Output the (X, Y) coordinate of the center of the cell containing the given text.  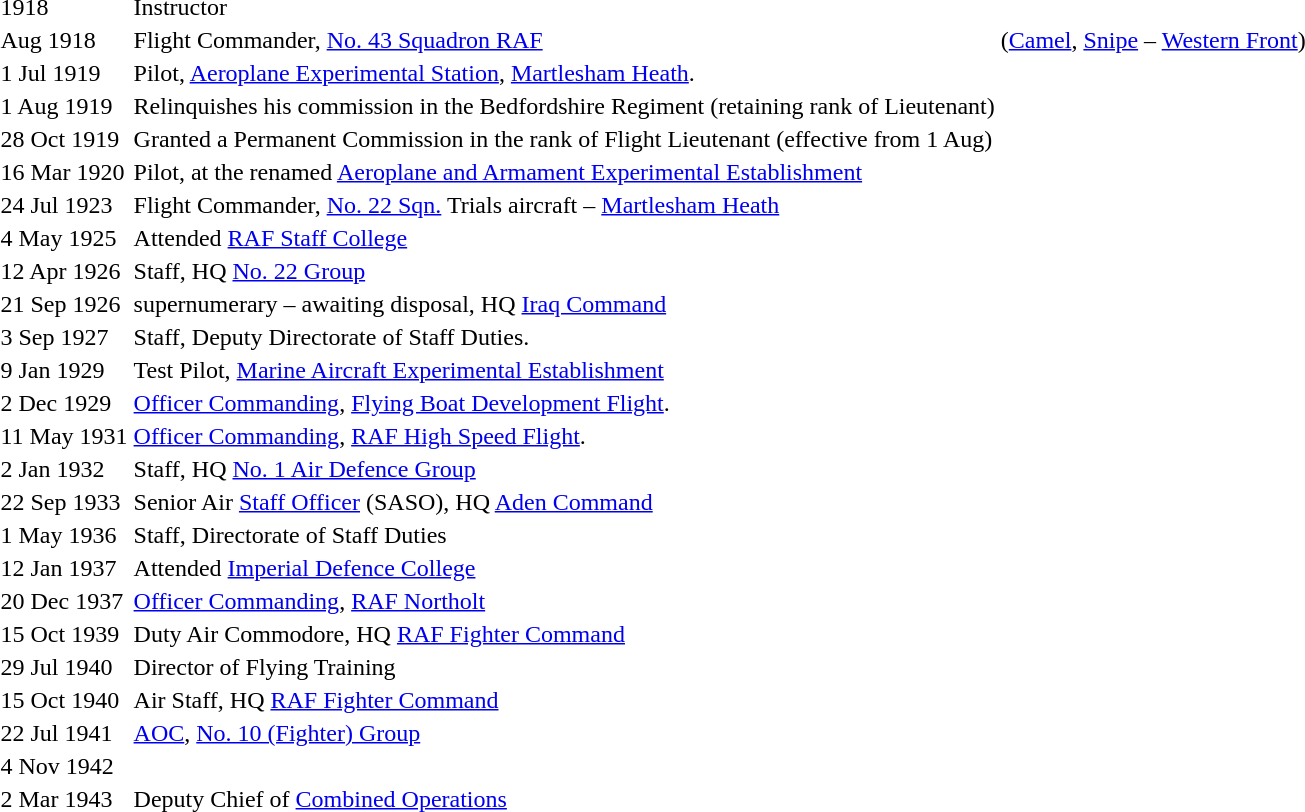
Pilot, Aeroplane Experimental Station, Martlesham Heath. (564, 73)
Granted a Permanent Commission in the rank of Flight Lieutenant (effective from 1 Aug) (564, 139)
Officer Commanding, RAF Northolt (564, 601)
Attended Imperial Defence College (564, 568)
Officer Commanding, Flying Boat Development Flight. (564, 403)
Flight Commander, No. 43 Squadron RAF (564, 40)
Pilot, at the renamed Aeroplane and Armament Experimental Establishment (564, 172)
Flight Commander, No. 22 Sqn. Trials aircraft – Martlesham Heath (564, 205)
Duty Air Commodore, HQ RAF Fighter Command (564, 634)
Air Staff, HQ RAF Fighter Command (564, 700)
Officer Commanding, RAF High Speed Flight. (564, 436)
AOC, No. 10 (Fighter) Group (564, 733)
supernumerary – awaiting disposal, HQ Iraq Command (564, 304)
Attended RAF Staff College (564, 238)
Relinquishes his commission in the Bedfordshire Regiment (retaining rank of Lieutenant) (564, 106)
Staff, HQ No. 22 Group (564, 271)
Senior Air Staff Officer (SASO), HQ Aden Command (564, 502)
Staff, Deputy Directorate of Staff Duties. (564, 337)
Director of Flying Training (564, 667)
Staff, HQ No. 1 Air Defence Group (564, 469)
Test Pilot, Marine Aircraft Experimental Establishment (564, 370)
Staff, Directorate of Staff Duties (564, 535)
